Return the [X, Y] coordinate for the center point of the cell that contains the specified text.  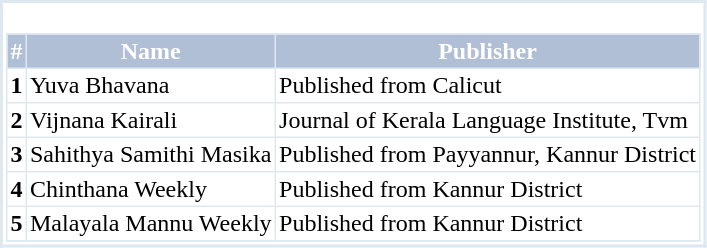
1 [17, 85]
Vijnana Kairali [150, 120]
Publisher [487, 51]
# [17, 51]
Malayala Mannu Weekly [150, 223]
Published from Calicut [487, 85]
Yuva Bhavana [150, 85]
Published from Payyannur, Kannur District [487, 154]
3 [17, 154]
Chinthana Weekly [150, 189]
5 [17, 223]
Journal of Kerala Language Institute, Tvm [487, 120]
Sahithya Samithi Masika [150, 154]
Name [150, 51]
4 [17, 189]
2 [17, 120]
